Output the (x, y) coordinate of the center of the cell containing the given text.  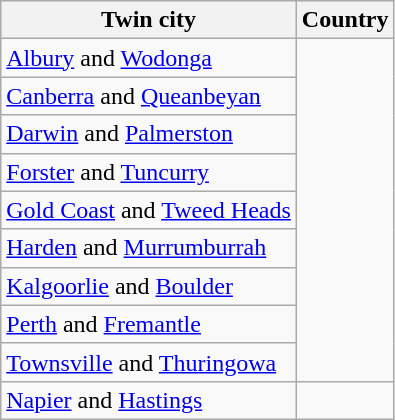
Canberra and Queanbeyan (149, 96)
Kalgoorlie and Boulder (149, 286)
Albury and Wodonga (149, 58)
Harden and Murrumburrah (149, 248)
Forster and Tuncurry (149, 172)
Country (345, 20)
Twin city (149, 20)
Perth and Fremantle (149, 324)
Darwin and Palmerston (149, 134)
Townsville and Thuringowa (149, 362)
Gold Coast and Tweed Heads (149, 210)
Napier and Hastings (149, 400)
